Identify which cell holds the provided text, then report its [x, y] central coordinate. 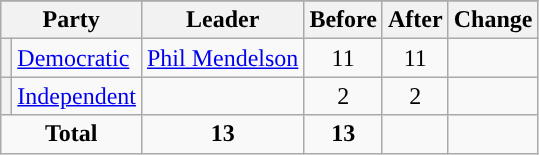
Phil Mendelson [222, 58]
After [415, 20]
Leader [222, 20]
Total [72, 134]
Party [72, 20]
Democratic [77, 58]
Independent [77, 96]
Change [493, 20]
Before [344, 20]
